Output the (X, Y) coordinate of the center of the cell containing the given text.  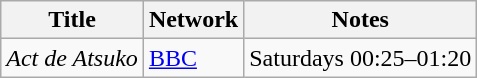
BBC (193, 58)
Saturdays 00:25–01:20 (360, 58)
Title (72, 20)
Act de Atsuko (72, 58)
Network (193, 20)
Notes (360, 20)
